Detect which cell encompasses the target text, then output its [x, y] center coordinate. 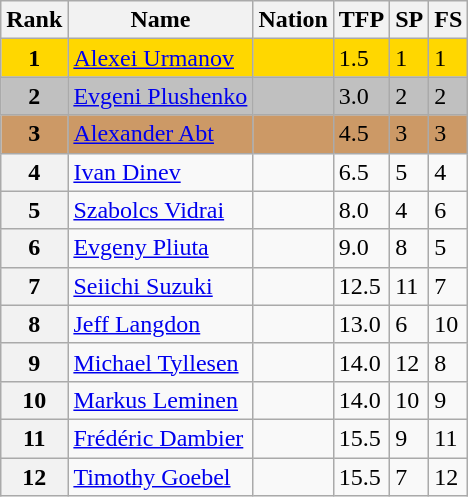
Evgeni Plushenko [160, 96]
TFP [361, 20]
Markus Leminen [160, 400]
Ivan Dinev [160, 172]
Nation [293, 20]
Alexander Abt [160, 134]
Rank [34, 20]
9.0 [361, 248]
6.5 [361, 172]
8.0 [361, 210]
3.0 [361, 96]
FS [448, 20]
Szabolcs Vidrai [160, 210]
Alexei Urmanov [160, 58]
Evgeny Pliuta [160, 248]
Seiichi Suzuki [160, 286]
4.5 [361, 134]
Jeff Langdon [160, 324]
SP [410, 20]
Frédéric Dambier [160, 438]
13.0 [361, 324]
Name [160, 20]
12.5 [361, 286]
Timothy Goebel [160, 477]
Michael Tyllesen [160, 362]
1.5 [361, 58]
